Output the [X, Y] coordinate of the center of the cell containing the given text.  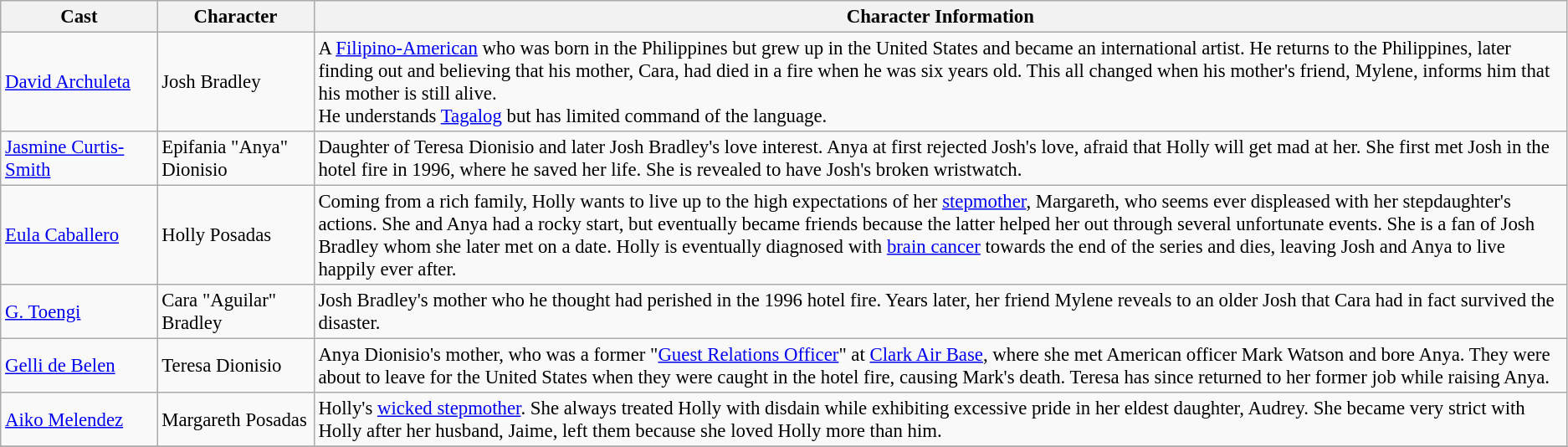
David Archuleta [79, 82]
Character [236, 17]
Eula Caballero [79, 236]
Jasmine Curtis-Smith [79, 159]
Cast [79, 17]
G. Toengi [79, 311]
Epifania "Anya" Dionisio [236, 159]
Holly Posadas [236, 236]
Josh Bradley [236, 82]
Gelli de Belen [79, 367]
Cara "Aguilar" Bradley [236, 311]
Character Information [940, 17]
Teresa Dionisio [236, 367]
